Return (x, y) of the center of cell containing provided text 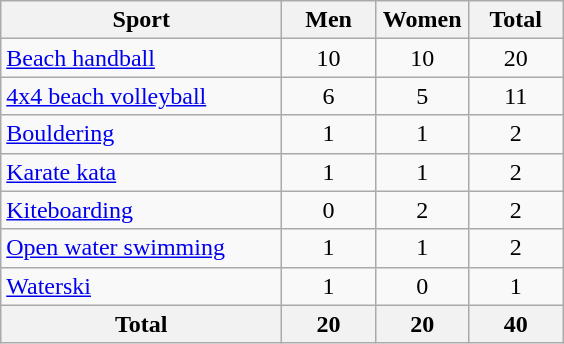
5 (422, 96)
4x4 beach volleyball (142, 96)
Sport (142, 20)
Women (422, 20)
40 (516, 324)
Waterski (142, 286)
Kiteboarding (142, 210)
Beach handball (142, 58)
Karate kata (142, 172)
Open water swimming (142, 248)
Bouldering (142, 134)
6 (329, 96)
Men (329, 20)
11 (516, 96)
